Identify which cell holds the provided text, then report its (x, y) central coordinate. 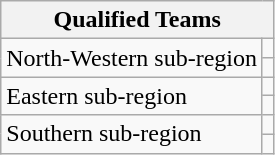
Eastern sub-region (132, 96)
North-Western sub-region (132, 58)
Southern sub-region (132, 134)
Qualified Teams (138, 20)
